Provide the [x, y] coordinate of the cell's center where the given text is located.  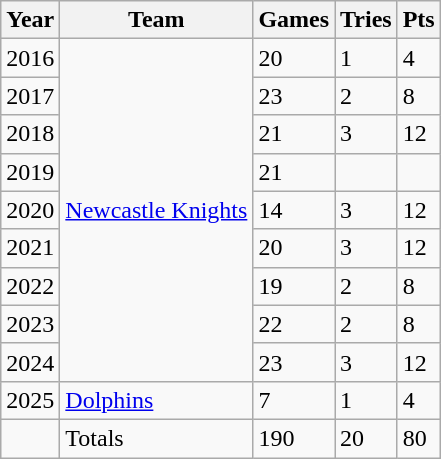
Newcastle Knights [156, 210]
2018 [30, 134]
2025 [30, 400]
Dolphins [156, 400]
2017 [30, 96]
2021 [30, 248]
2020 [30, 210]
Tries [366, 20]
2022 [30, 286]
Totals [156, 438]
Games [294, 20]
Year [30, 20]
2024 [30, 362]
19 [294, 286]
14 [294, 210]
7 [294, 400]
2016 [30, 58]
190 [294, 438]
Team [156, 20]
80 [418, 438]
2023 [30, 324]
Pts [418, 20]
22 [294, 324]
2019 [30, 172]
